Find where the given text appears and provide that cell's center as (x, y) coordinate. 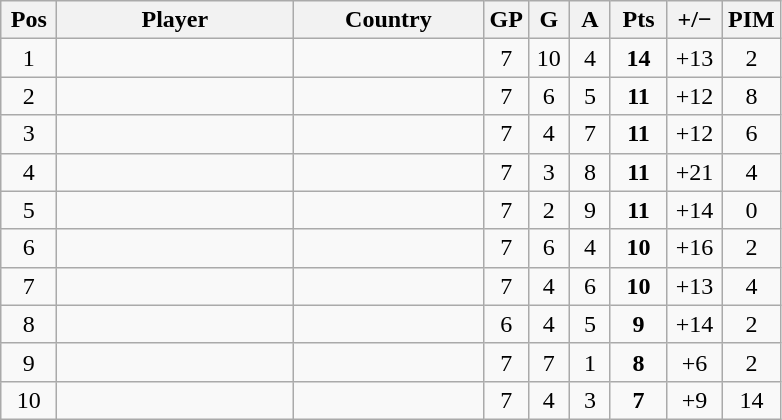
Country (388, 20)
+16 (695, 248)
GP (506, 20)
+6 (695, 362)
Pos (29, 20)
0 (752, 210)
+/− (695, 20)
G (548, 20)
Player (175, 20)
PIM (752, 20)
+21 (695, 172)
A (590, 20)
Pts (638, 20)
+9 (695, 400)
